Determine the [X, Y] coordinate at the center of the cell enclosing the given text.  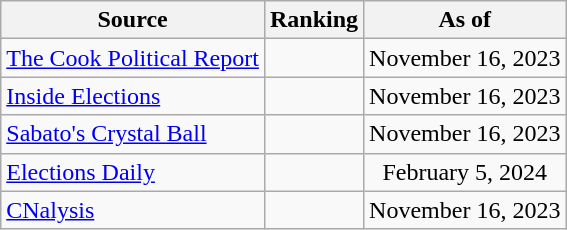
Elections Daily [133, 172]
As of [465, 20]
Ranking [314, 20]
The Cook Political Report [133, 58]
Source [133, 20]
February 5, 2024 [465, 172]
Inside Elections [133, 96]
CNalysis [133, 210]
Sabato's Crystal Ball [133, 134]
